Capture the cell that displays the provided text and extract its [x, y] central coordinate. 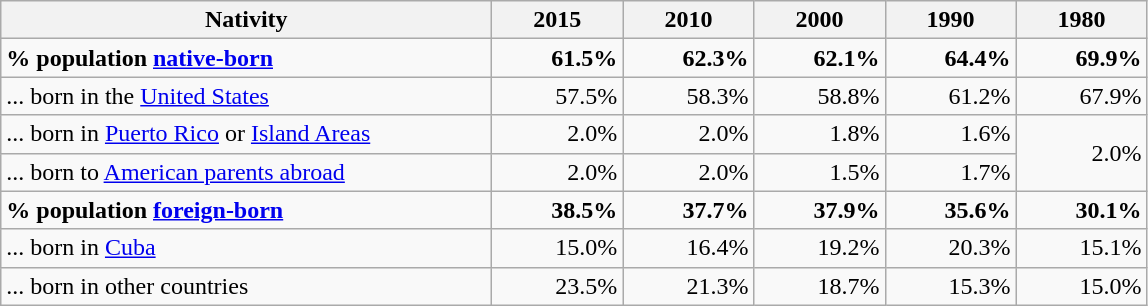
16.4% [688, 248]
62.3% [688, 58]
1.8% [820, 134]
67.9% [1082, 96]
2010 [688, 20]
19.2% [820, 248]
21.3% [688, 286]
30.1% [1082, 210]
... born to American parents abroad [246, 172]
38.5% [558, 210]
1.7% [950, 172]
58.3% [688, 96]
1.5% [820, 172]
% population foreign-born [246, 210]
18.7% [820, 286]
37.7% [688, 210]
1.6% [950, 134]
37.9% [820, 210]
20.3% [950, 248]
... born in Cuba [246, 248]
35.6% [950, 210]
15.3% [950, 286]
1990 [950, 20]
57.5% [558, 96]
62.1% [820, 58]
% population native-born [246, 58]
1980 [1082, 20]
2000 [820, 20]
Nativity [246, 20]
61.5% [558, 58]
... born in Puerto Rico or Island Areas [246, 134]
61.2% [950, 96]
... born in other countries [246, 286]
58.8% [820, 96]
69.9% [1082, 58]
... born in the United States [246, 96]
2015 [558, 20]
64.4% [950, 58]
15.1% [1082, 248]
23.5% [558, 286]
